Scan for the cell matching the given text and deliver its [X, Y] coordinate at center. 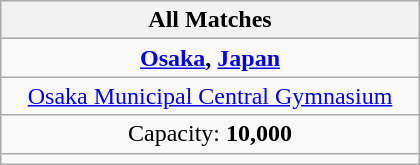
All Matches [210, 20]
Osaka Municipal Central Gymnasium [210, 96]
Osaka, Japan [210, 58]
Capacity: 10,000 [210, 134]
